Identify which cell holds the provided text, then report its (x, y) central coordinate. 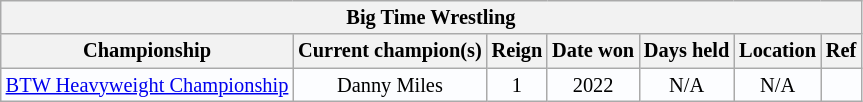
2022 (593, 85)
Big Time Wrestling (431, 17)
Danny Miles (390, 85)
Championship (147, 51)
Location (778, 51)
1 (518, 85)
Reign (518, 51)
Date won (593, 51)
Days held (686, 51)
Current champion(s) (390, 51)
BTW Heavyweight Championship (147, 85)
Ref (841, 51)
